For the text-containing cell, return its midpoint in [X, Y] coordinate format. 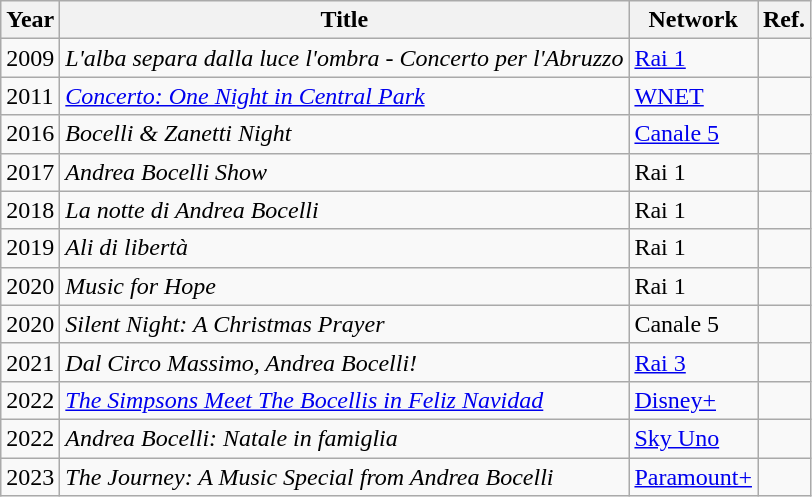
Rai 3 [694, 362]
WNET [694, 96]
La notte di Andrea Bocelli [344, 210]
Andrea Bocelli Show [344, 172]
The Simpsons Meet The Bocellis in Feliz Navidad [344, 400]
Andrea Bocelli: Natale in famiglia [344, 438]
2021 [30, 362]
2017 [30, 172]
The Journey: A Music Special from Andrea Bocelli [344, 477]
Title [344, 20]
L'alba separa dalla luce l'ombra - Concerto per l'Abruzzo [344, 58]
Sky Uno [694, 438]
Paramount+ [694, 477]
2009 [30, 58]
Ali di libertà [344, 248]
Network [694, 20]
Music for Hope [344, 286]
Dal Circo Massimo, Andrea Bocelli! [344, 362]
Disney+ [694, 400]
2019 [30, 248]
2023 [30, 477]
2016 [30, 134]
Bocelli & Zanetti Night [344, 134]
Ref. [784, 20]
2011 [30, 96]
Silent Night: A Christmas Prayer [344, 324]
Year [30, 20]
Concerto: One Night in Central Park [344, 96]
2018 [30, 210]
